Determine the [x, y] coordinate at the center of the cell enclosing the given text.  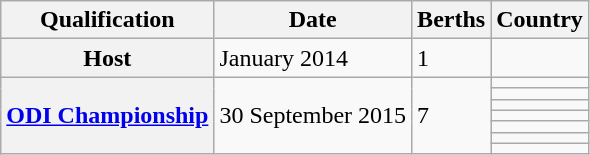
January 2014 [313, 58]
Qualification [108, 20]
7 [452, 116]
Country [540, 20]
Berths [452, 20]
1 [452, 58]
ODI Championship [108, 116]
30 September 2015 [313, 116]
Host [108, 58]
Date [313, 20]
